Search for the cell housing the specified text and yield its [X, Y] center coordinate. 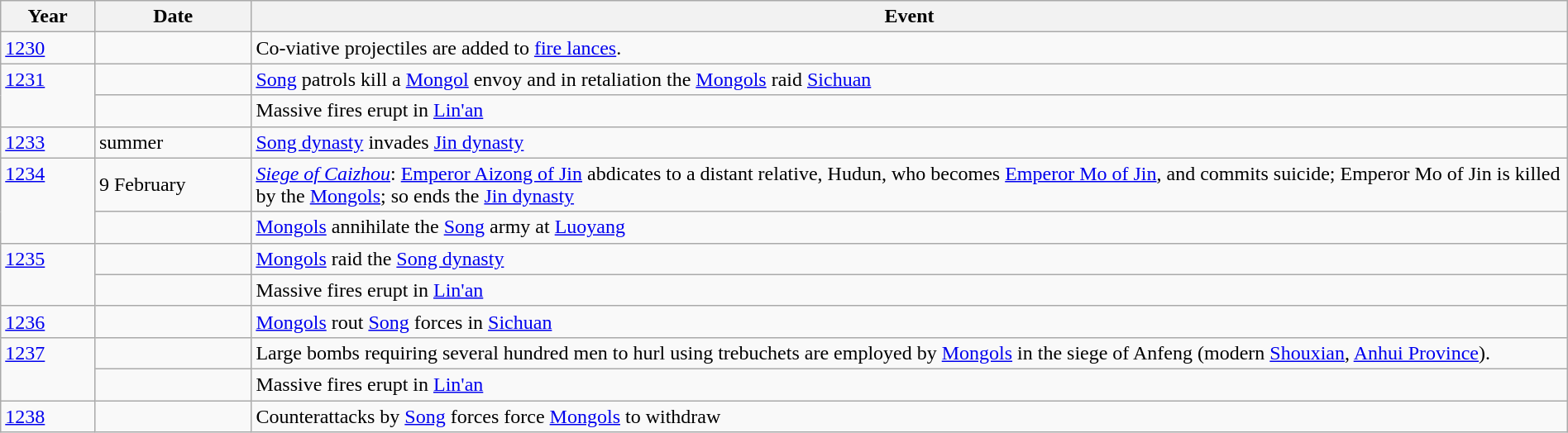
Co-viative projectiles are added to fire lances. [910, 48]
Year [48, 17]
1234 [48, 200]
9 February [172, 185]
Counterattacks by Song forces force Mongols to withdraw [910, 416]
1233 [48, 142]
Song dynasty invades Jin dynasty [910, 142]
1235 [48, 274]
Mongols raid the Song dynasty [910, 259]
Mongols annihilate the Song army at Luoyang [910, 227]
1230 [48, 48]
1237 [48, 369]
1236 [48, 321]
summer [172, 142]
Event [910, 17]
Mongols rout Song forces in Sichuan [910, 321]
1231 [48, 95]
Song patrols kill a Mongol envoy and in retaliation the Mongols raid Sichuan [910, 79]
1238 [48, 416]
Large bombs requiring several hundred men to hurl using trebuchets are employed by Mongols in the siege of Anfeng (modern Shouxian, Anhui Province). [910, 353]
Date [172, 17]
